Detect which cell encompasses the target text, then output its (X, Y) center coordinate. 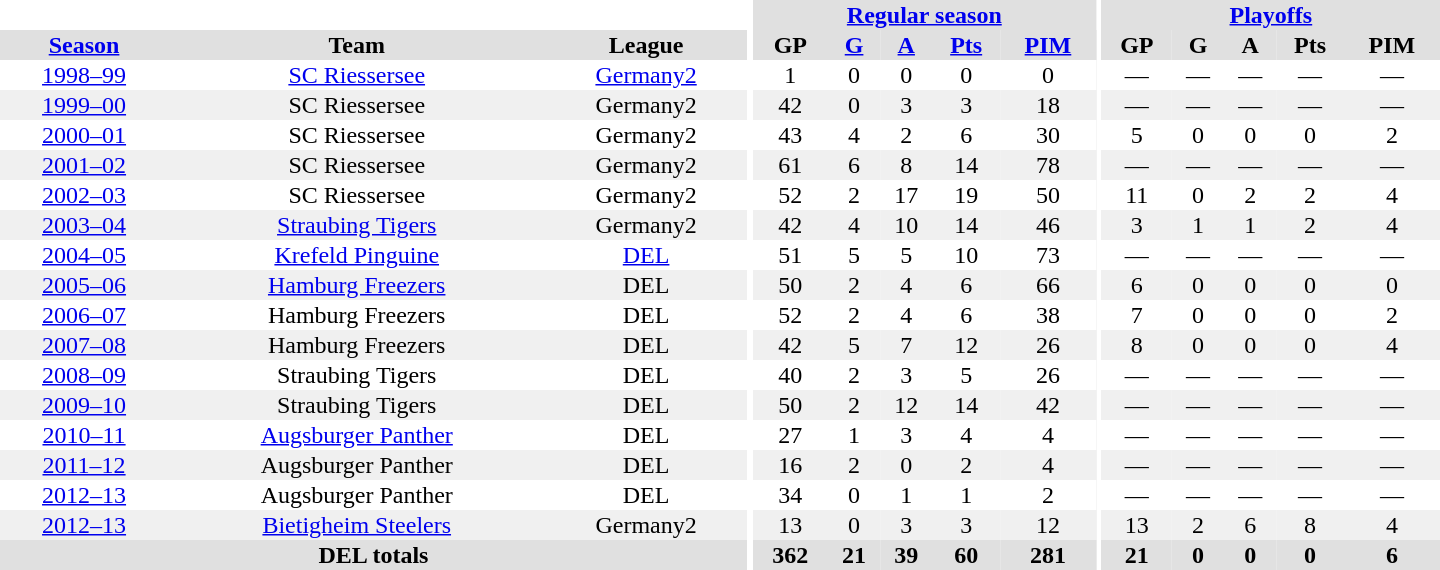
2006–07 (84, 315)
2007–08 (84, 345)
1998–99 (84, 75)
39 (906, 555)
Team (356, 45)
Regular season (924, 15)
362 (790, 555)
61 (790, 165)
Season (84, 45)
34 (790, 495)
2002–03 (84, 195)
2011–12 (84, 465)
17 (906, 195)
27 (790, 435)
73 (1048, 255)
19 (966, 195)
18 (1048, 105)
51 (790, 255)
46 (1048, 225)
Krefeld Pinguine (356, 255)
2009–10 (84, 405)
30 (1048, 135)
2003–04 (84, 225)
281 (1048, 555)
2008–09 (84, 375)
38 (1048, 315)
2004–05 (84, 255)
2005–06 (84, 285)
16 (790, 465)
League (646, 45)
1999–00 (84, 105)
66 (1048, 285)
60 (966, 555)
11 (1137, 195)
Playoffs (1271, 15)
2000–01 (84, 135)
2001–02 (84, 165)
DEL totals (374, 555)
43 (790, 135)
2010–11 (84, 435)
Bietigheim Steelers (356, 525)
40 (790, 375)
78 (1048, 165)
